Identify which cell holds the provided text, then report its (X, Y) central coordinate. 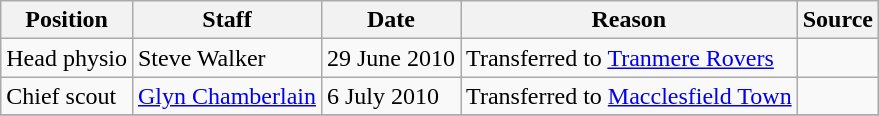
Steve Walker (226, 58)
Glyn Chamberlain (226, 96)
29 June 2010 (390, 58)
6 July 2010 (390, 96)
Position (67, 20)
Transferred to Macclesfield Town (630, 96)
Staff (226, 20)
Transferred to Tranmere Rovers (630, 58)
Head physio (67, 58)
Source (838, 20)
Reason (630, 20)
Date (390, 20)
Chief scout (67, 96)
